Detect which cell encompasses the target text, then output its [X, Y] center coordinate. 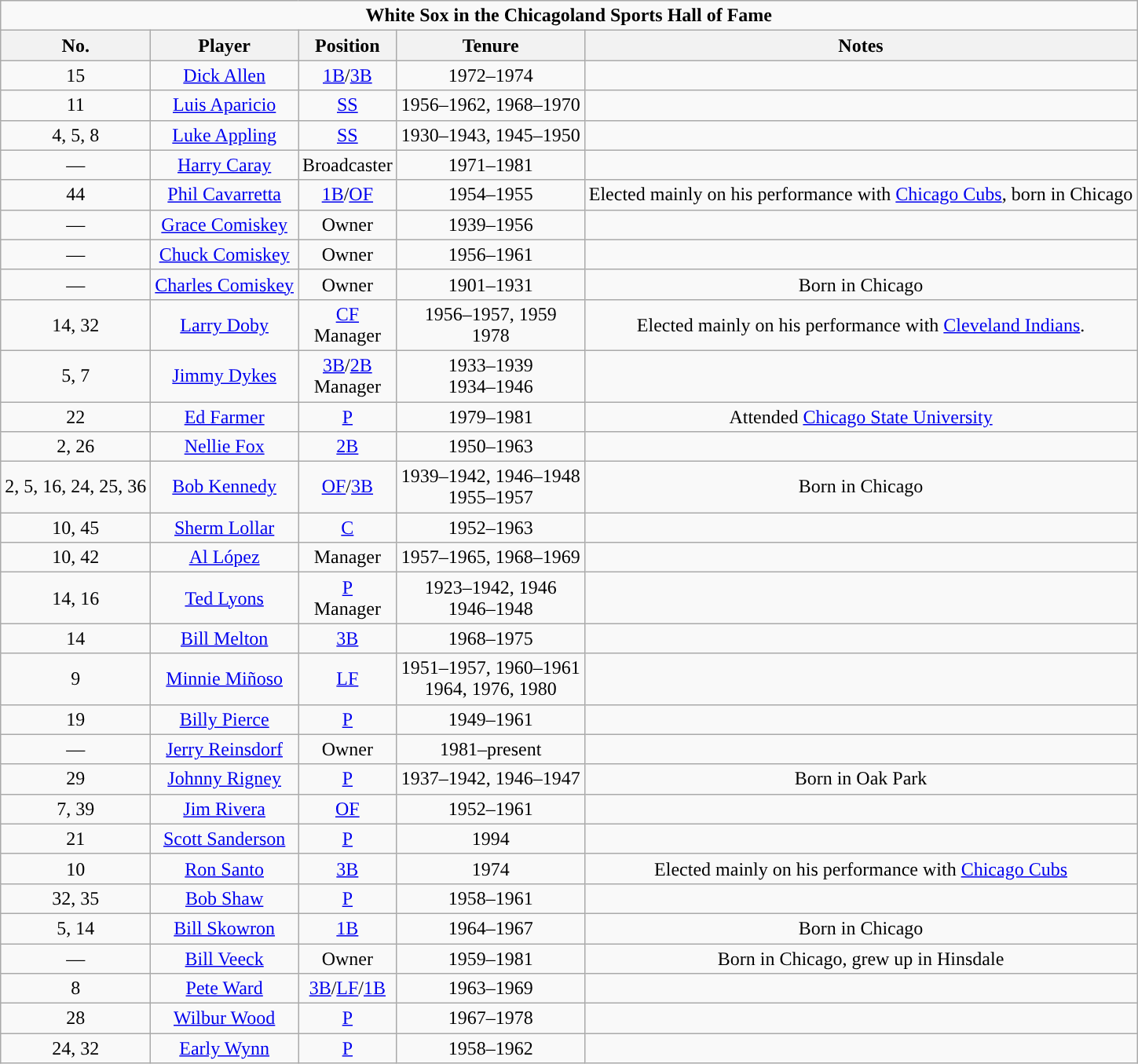
1957–1965, 1968–1969 [490, 558]
Sherm Lollar [225, 528]
1956–1962, 1968–1970 [490, 105]
3B/LF/1B [348, 989]
Notes [861, 46]
PManager [348, 598]
1951–1957, 1960–19611964, 1976, 1980 [490, 678]
24, 32 [75, 1048]
Bill Skowron [225, 928]
1950–1963 [490, 447]
Wilbur Wood [225, 1018]
1971–1981 [490, 165]
Elected mainly on his performance with Cleveland Indians. [861, 325]
15 [75, 75]
Phil Cavarretta [225, 195]
8 [75, 989]
28 [75, 1018]
2B [348, 447]
1B/OF [348, 195]
1956–1957, 19591978 [490, 325]
1930–1943, 1945–1950 [490, 135]
Ron Santo [225, 868]
Luke Appling [225, 135]
1964–1967 [490, 928]
CFManager [348, 325]
5, 7 [75, 375]
Jim Rivera [225, 809]
Nellie Fox [225, 447]
Charles Comiskey [225, 284]
Billy Pierce [225, 719]
Ed Farmer [225, 417]
1959–1981 [490, 959]
Dick Allen [225, 75]
10, 42 [75, 558]
1974 [490, 868]
1939–1956 [490, 225]
Born in Chicago, grew up in Hinsdale [861, 959]
9 [75, 678]
1972–1974 [490, 75]
Chuck Comiskey [225, 254]
1B/3B [348, 75]
Elected mainly on his performance with Chicago Cubs [861, 868]
1954–1955 [490, 195]
Harry Caray [225, 165]
White Sox in the Chicagoland Sports Hall of Fame [569, 16]
1901–1931 [490, 284]
1958–1961 [490, 898]
Johnny Rigney [225, 779]
4, 5, 8 [75, 135]
Larry Doby [225, 325]
Broadcaster [348, 165]
Bill Melton [225, 638]
Early Wynn [225, 1048]
21 [75, 839]
1981–present [490, 749]
11 [75, 105]
Al López [225, 558]
1937–1942, 1946–1947 [490, 779]
Bob Shaw [225, 898]
Scott Sanderson [225, 839]
LF [348, 678]
19 [75, 719]
1968–1975 [490, 638]
Ted Lyons [225, 598]
Player [225, 46]
1958–1962 [490, 1048]
7, 39 [75, 809]
22 [75, 417]
Bob Kennedy [225, 487]
10, 45 [75, 528]
Jerry Reinsdorf [225, 749]
10 [75, 868]
1979–1981 [490, 417]
No. [75, 46]
1949–1961 [490, 719]
2, 5, 16, 24, 25, 36 [75, 487]
C [348, 528]
Grace Comiskey [225, 225]
1963–1969 [490, 989]
29 [75, 779]
Tenure [490, 46]
14, 16 [75, 598]
Attended Chicago State University [861, 417]
1B [348, 928]
Minnie Miñoso [225, 678]
1939–1942, 1946–19481955–1957 [490, 487]
Jimmy Dykes [225, 375]
Luis Aparicio [225, 105]
3B/2BManager [348, 375]
5, 14 [75, 928]
Bill Veeck [225, 959]
Manager [348, 558]
OF/3B [348, 487]
Elected mainly on his performance with Chicago Cubs, born in Chicago [861, 195]
2, 26 [75, 447]
14 [75, 638]
1952–1961 [490, 809]
14, 32 [75, 325]
32, 35 [75, 898]
OF [348, 809]
1967–1978 [490, 1018]
1994 [490, 839]
1952–1963 [490, 528]
Born in Oak Park [861, 779]
Position [348, 46]
1923–1942, 19461946–1948 [490, 598]
1956–1961 [490, 254]
Pete Ward [225, 989]
44 [75, 195]
1933–19391934–1946 [490, 375]
